Pinpoint the cell where the given text exists, returning its [X, Y] midpoint coordinate. 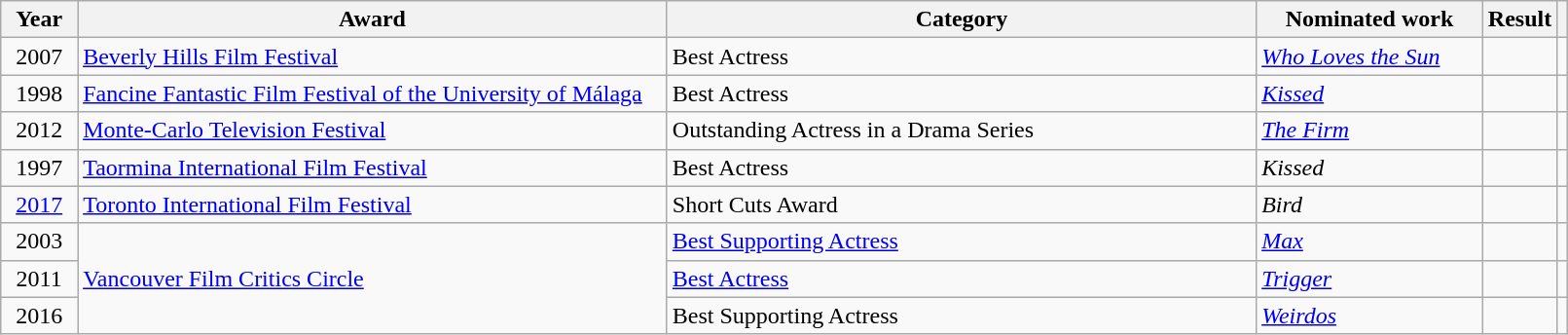
Bird [1370, 205]
Max [1370, 242]
Result [1519, 19]
Beverly Hills Film Festival [373, 56]
2016 [39, 316]
Short Cuts Award [962, 205]
2012 [39, 130]
Monte-Carlo Television Festival [373, 130]
1997 [39, 167]
2011 [39, 279]
Trigger [1370, 279]
2007 [39, 56]
Category [962, 19]
Vancouver Film Critics Circle [373, 279]
Weirdos [1370, 316]
Nominated work [1370, 19]
2017 [39, 205]
Who Loves the Sun [1370, 56]
2003 [39, 242]
Year [39, 19]
The Firm [1370, 130]
Outstanding Actress in a Drama Series [962, 130]
Fancine Fantastic Film Festival of the University of Málaga [373, 93]
Award [373, 19]
1998 [39, 93]
Toronto International Film Festival [373, 205]
Taormina International Film Festival [373, 167]
